Extract the [X, Y] coordinate from the center of the cell holding the provided text.  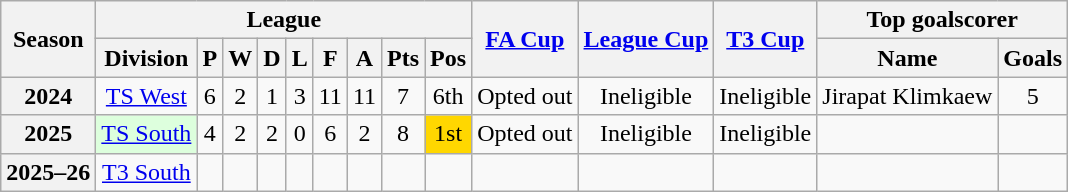
Top goalscorer [942, 20]
League [284, 20]
6th [448, 96]
D [272, 58]
TS South [146, 134]
Season [48, 39]
1st [448, 134]
T3 Cup [766, 39]
2025–26 [48, 172]
7 [404, 96]
Goals [1033, 58]
2024 [48, 96]
League Cup [646, 39]
A [364, 58]
TS West [146, 96]
W [240, 58]
2025 [48, 134]
4 [210, 134]
T3 South [146, 172]
Pos [448, 58]
F [330, 58]
Name [908, 58]
0 [300, 134]
L [300, 58]
3 [300, 96]
P [210, 58]
Division [146, 58]
1 [272, 96]
5 [1033, 96]
Jirapat Klimkaew [908, 96]
Pts [404, 58]
FA Cup [525, 39]
8 [404, 134]
